Detect which cell encompasses the target text, then output its [x, y] center coordinate. 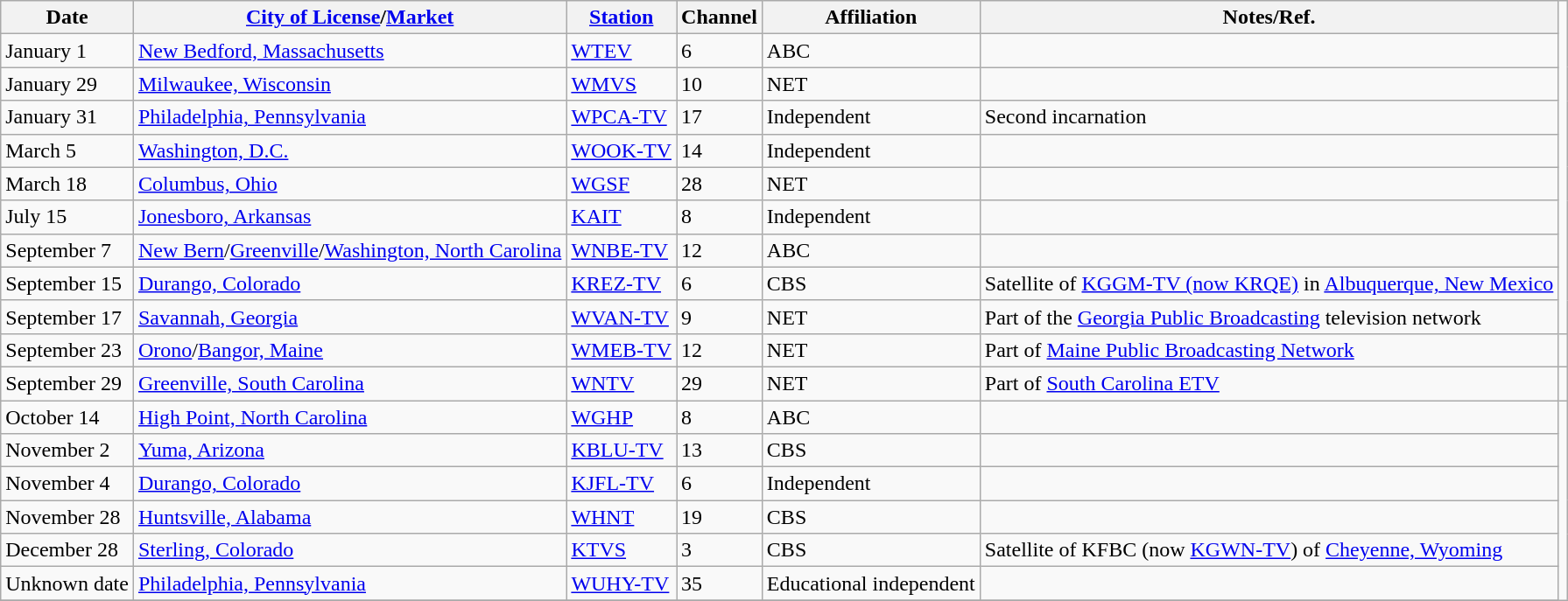
High Point, North Carolina [349, 417]
10 [720, 84]
19 [720, 517]
September 7 [67, 250]
KREZ-TV [622, 283]
9 [720, 317]
March 18 [67, 184]
WNTV [622, 383]
Washington, D.C. [349, 150]
WGHP [622, 417]
November 4 [67, 484]
WOOK-TV [622, 150]
WHNT [622, 517]
Part of the Georgia Public Broadcasting television network [1269, 317]
Orono/Bangor, Maine [349, 350]
WVAN-TV [622, 317]
KJFL-TV [622, 484]
Greenville, South Carolina [349, 383]
New Bedford, Massachusetts [349, 51]
WMVS [622, 84]
September 23 [67, 350]
January 29 [67, 84]
35 [720, 584]
Sterling, Colorado [349, 550]
17 [720, 117]
Affiliation [870, 17]
Savannah, Georgia [349, 317]
Channel [720, 17]
November 28 [67, 517]
Station [622, 17]
WUHY-TV [622, 584]
December 28 [67, 550]
Yuma, Arizona [349, 451]
KTVS [622, 550]
Part of South Carolina ETV [1269, 383]
September 29 [67, 383]
Notes/Ref. [1269, 17]
Educational independent [870, 584]
Unknown date [67, 584]
Date [67, 17]
WNBE-TV [622, 250]
September 15 [67, 283]
January 31 [67, 117]
WTEV [622, 51]
WGSF [622, 184]
WPCA-TV [622, 117]
New Bern/Greenville/Washington, North Carolina [349, 250]
Huntsville, Alabama [349, 517]
Jonesboro, Arkansas [349, 217]
14 [720, 150]
Part of Maine Public Broadcasting Network [1269, 350]
March 5 [67, 150]
Milwaukee, Wisconsin [349, 84]
City of License/Market [349, 17]
October 14 [67, 417]
3 [720, 550]
January 1 [67, 51]
28 [720, 184]
29 [720, 383]
July 15 [67, 217]
KBLU-TV [622, 451]
13 [720, 451]
Satellite of KFBC (now KGWN-TV) of Cheyenne, Wyoming [1269, 550]
Second incarnation [1269, 117]
Satellite of KGGM-TV (now KRQE) in Albuquerque, New Mexico [1269, 283]
Columbus, Ohio [349, 184]
WMEB-TV [622, 350]
KAIT [622, 217]
September 17 [67, 317]
November 2 [67, 451]
